From the cell containing the given text, extract its center point as (x, y) coordinate. 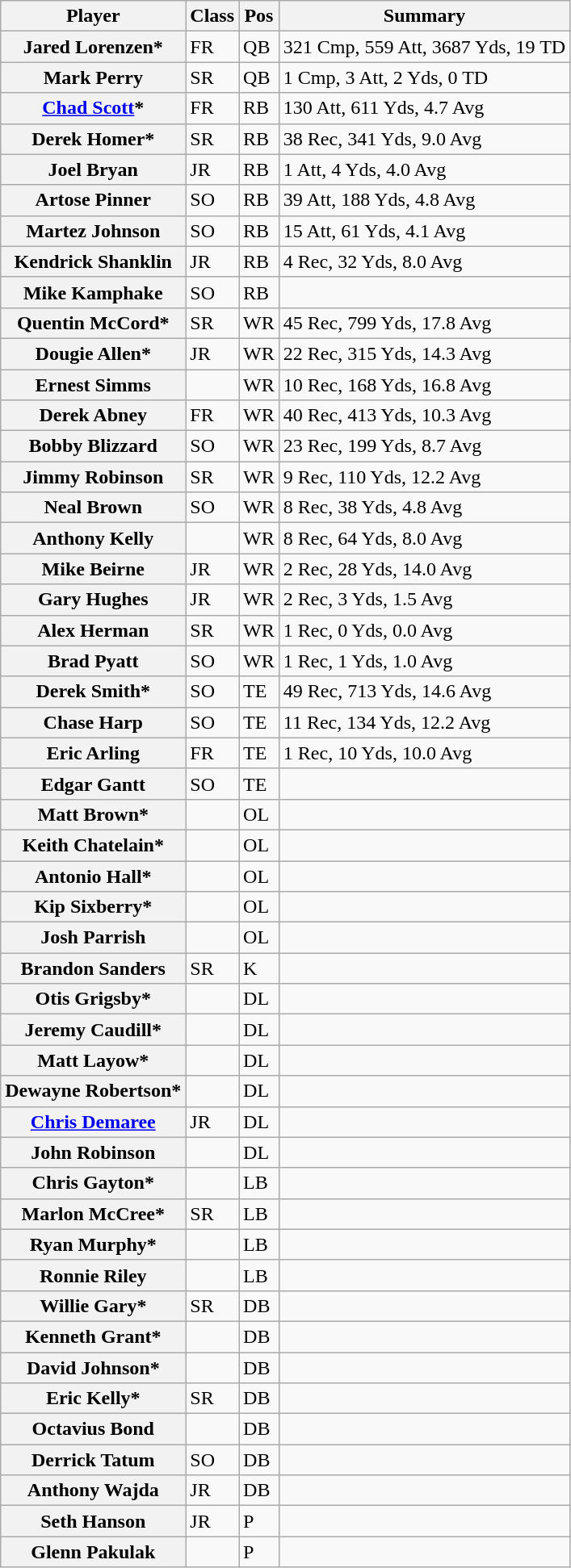
Edgar Gantt (94, 784)
2 Rec, 28 Yds, 14.0 Avg (424, 569)
130 Att, 611 Yds, 4.7 Avg (424, 108)
Eric Arling (94, 753)
8 Rec, 64 Yds, 8.0 Avg (424, 538)
Brandon Sanders (94, 968)
Anthony Kelly (94, 538)
Matt Brown* (94, 814)
Ernest Simms (94, 385)
10 Rec, 168 Yds, 16.8 Avg (424, 385)
1 Att, 4 Yds, 4.0 Avg (424, 169)
Brad Pyatt (94, 661)
1 Cmp, 3 Att, 2 Yds, 0 TD (424, 77)
2 Rec, 3 Yds, 1.5 Avg (424, 600)
Derek Homer* (94, 139)
Joel Bryan (94, 169)
22 Rec, 315 Yds, 14.3 Avg (424, 353)
Mike Kamphake (94, 292)
David Johnson* (94, 1368)
Neal Brown (94, 508)
45 Rec, 799 Yds, 17.8 Avg (424, 323)
Jeremy Caudill* (94, 1030)
Artose Pinner (94, 200)
Chris Demaree (94, 1122)
321 Cmp, 559 Att, 3687 Yds, 19 TD (424, 47)
Ronnie Riley (94, 1275)
Seth Hanson (94, 1521)
1 Rec, 1 Yds, 1.0 Avg (424, 661)
John Robinson (94, 1152)
4 Rec, 32 Yds, 8.0 Avg (424, 261)
Derrick Tatum (94, 1460)
9 Rec, 110 Yds, 12.2 Avg (424, 477)
Jimmy Robinson (94, 477)
1 Rec, 10 Yds, 10.0 Avg (424, 753)
Quentin McCord* (94, 323)
Antonio Hall* (94, 876)
Marlon McCree* (94, 1214)
Player (94, 16)
Gary Hughes (94, 600)
Eric Kelly* (94, 1399)
Dewayne Robertson* (94, 1091)
Octavius Bond (94, 1429)
Derek Abney (94, 416)
Kendrick Shanklin (94, 261)
39 Att, 188 Yds, 4.8 Avg (424, 200)
Chase Harp (94, 722)
Dougie Allen* (94, 353)
K (259, 968)
Class (212, 16)
Ryan Murphy* (94, 1244)
8 Rec, 38 Yds, 4.8 Avg (424, 508)
49 Rec, 713 Yds, 14.6 Avg (424, 692)
Summary (424, 16)
Mark Perry (94, 77)
11 Rec, 134 Yds, 12.2 Avg (424, 722)
Kip Sixberry* (94, 907)
Matt Layow* (94, 1060)
Anthony Wajda (94, 1491)
23 Rec, 199 Yds, 8.7 Avg (424, 446)
Glenn Pakulak (94, 1552)
Mike Beirne (94, 569)
Keith Chatelain* (94, 845)
Chad Scott* (94, 108)
Pos (259, 16)
Josh Parrish (94, 938)
1 Rec, 0 Yds, 0.0 Avg (424, 630)
Willie Gary* (94, 1306)
Bobby Blizzard (94, 446)
38 Rec, 341 Yds, 9.0 Avg (424, 139)
15 Att, 61 Yds, 4.1 Avg (424, 231)
Chris Gayton* (94, 1183)
Derek Smith* (94, 692)
Alex Herman (94, 630)
Otis Grigsby* (94, 999)
Jared Lorenzen* (94, 47)
Martez Johnson (94, 231)
Kenneth Grant* (94, 1336)
40 Rec, 413 Yds, 10.3 Avg (424, 416)
